Find where the given text appears and provide that cell's center as [x, y] coordinate. 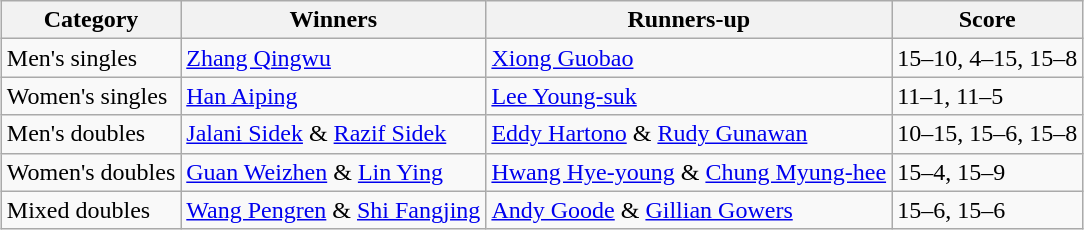
Hwang Hye-young & Chung Myung-hee [689, 172]
15–6, 15–6 [988, 210]
Score [988, 20]
Men's singles [90, 58]
Guan Weizhen & Lin Ying [334, 172]
Women's singles [90, 96]
Jalani Sidek & Razif Sidek [334, 134]
Mixed doubles [90, 210]
11–1, 11–5 [988, 96]
Runners-up [689, 20]
Category [90, 20]
Women's doubles [90, 172]
Zhang Qingwu [334, 58]
10–15, 15–6, 15–8 [988, 134]
15–10, 4–15, 15–8 [988, 58]
Xiong Guobao [689, 58]
Men's doubles [90, 134]
Han Aiping [334, 96]
Andy Goode & Gillian Gowers [689, 210]
Wang Pengren & Shi Fangjing [334, 210]
15–4, 15–9 [988, 172]
Lee Young-suk [689, 96]
Eddy Hartono & Rudy Gunawan [689, 134]
Winners [334, 20]
